From the cell containing the given text, extract its center point as (X, Y) coordinate. 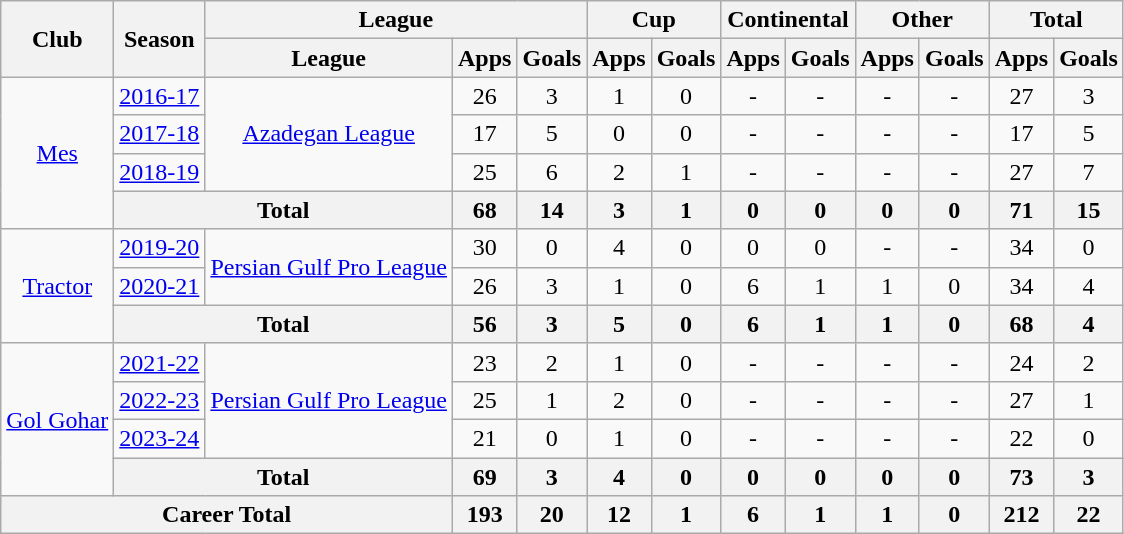
Tractor (58, 286)
2020-21 (160, 286)
2022-23 (160, 400)
7 (1089, 172)
56 (485, 324)
2016-17 (160, 96)
2017-18 (160, 134)
20 (552, 515)
23 (485, 362)
14 (552, 210)
2021-22 (160, 362)
30 (485, 248)
12 (619, 515)
73 (1021, 477)
212 (1021, 515)
Season (160, 39)
Gol Gohar (58, 419)
193 (485, 515)
Other (922, 20)
15 (1089, 210)
Career Total (227, 515)
24 (1021, 362)
2018-19 (160, 172)
Cup (654, 20)
71 (1021, 210)
21 (485, 438)
69 (485, 477)
Club (58, 39)
Continental (788, 20)
2019-20 (160, 248)
2023-24 (160, 438)
Azadegan League (329, 134)
Mes (58, 153)
